Determine the [X, Y] coordinate at the center of the cell enclosing the given text.  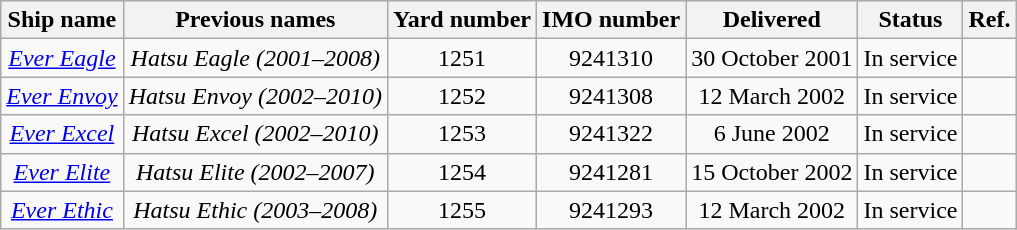
1252 [462, 96]
Ever Ethic [62, 210]
9241308 [612, 96]
1255 [462, 210]
9241322 [612, 134]
Delivered [772, 20]
Hatsu Elite (2002–2007) [255, 172]
Hatsu Envoy (2002–2010) [255, 96]
15 October 2002 [772, 172]
6 June 2002 [772, 134]
Status [910, 20]
9241310 [612, 58]
1253 [462, 134]
Hatsu Eagle (2001–2008) [255, 58]
Ever Eagle [62, 58]
1251 [462, 58]
Hatsu Ethic (2003–2008) [255, 210]
Previous names [255, 20]
9241281 [612, 172]
Ship name [62, 20]
Ever Elite [62, 172]
30 October 2001 [772, 58]
Yard number [462, 20]
Hatsu Excel (2002–2010) [255, 134]
9241293 [612, 210]
Ever Excel [62, 134]
1254 [462, 172]
Ever Envoy [62, 96]
Ref. [990, 20]
IMO number [612, 20]
